Provide the [x, y] coordinate of the cell's center where the given text is located.  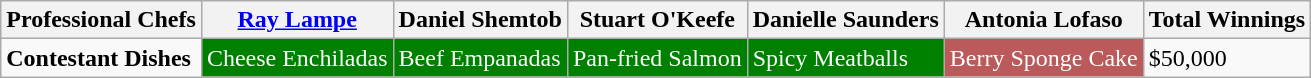
Danielle Saunders [846, 20]
Antonia Lofaso [1044, 20]
Daniel Shemtob [480, 20]
Stuart O'Keefe [657, 20]
Cheese Enchiladas [297, 58]
Ray Lampe [297, 20]
Pan-fried Salmon [657, 58]
Spicy Meatballs [846, 58]
Contestant Dishes [102, 58]
Total Winnings [1226, 20]
Beef Empanadas [480, 58]
Professional Chefs [102, 20]
$50,000 [1226, 58]
Berry Sponge Cake [1044, 58]
